Capture the cell that displays the provided text and extract its (x, y) central coordinate. 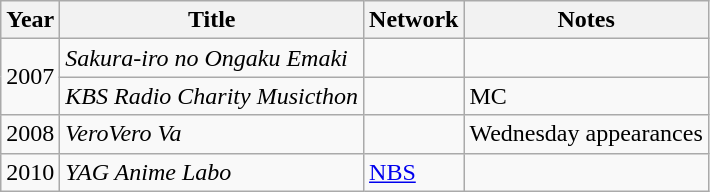
Title (212, 20)
2008 (30, 134)
2010 (30, 172)
2007 (30, 77)
Year (30, 20)
VeroVero Va (212, 134)
Sakura-iro no Ongaku Emaki (212, 58)
KBS Radio Charity Musicthon (212, 96)
Wednesday appearances (586, 134)
YAG Anime Labo (212, 172)
Notes (586, 20)
Network (414, 20)
NBS (414, 172)
MC (586, 96)
